Return the (X, Y) coordinate for the center point of the cell that contains the specified text.  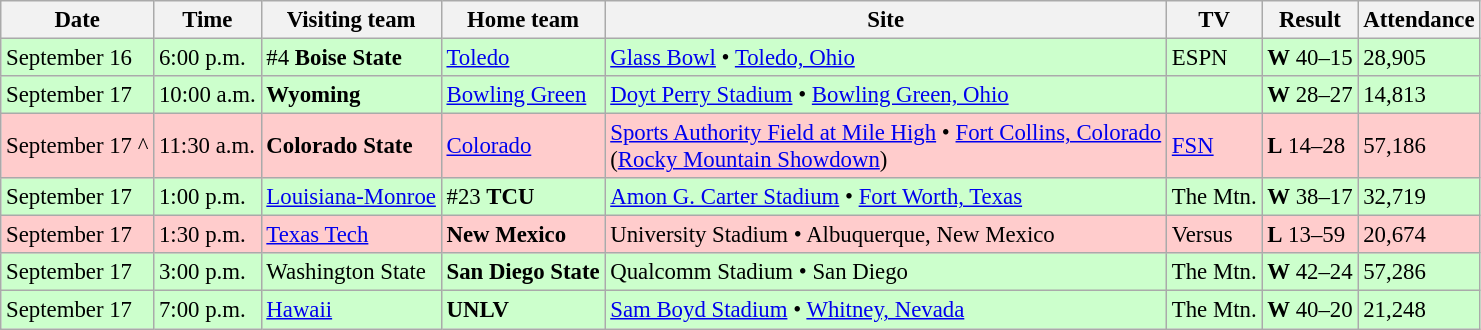
10:00 a.m. (208, 95)
New Mexico (523, 235)
11:30 a.m. (208, 146)
FSN (1214, 146)
#4 Boise State (351, 58)
Attendance (1419, 20)
21,248 (1419, 310)
32,719 (1419, 197)
W 28–27 (1310, 95)
Doyt Perry Stadium • Bowling Green, Ohio (886, 95)
Wyoming (351, 95)
Visiting team (351, 20)
L 13–59 (1310, 235)
#23 TCU (523, 197)
57,286 (1419, 273)
1:00 p.m. (208, 197)
TV (1214, 20)
September 16 (78, 58)
ESPN (1214, 58)
Sam Boyd Stadium • Whitney, Nevada (886, 310)
3:00 p.m. (208, 273)
Texas Tech (351, 235)
Glass Bowl • Toledo, Ohio (886, 58)
Qualcomm Stadium • San Diego (886, 273)
Result (1310, 20)
September 17 ^ (78, 146)
Washington State (351, 273)
UNLV (523, 310)
28,905 (1419, 58)
Hawaii (351, 310)
7:00 p.m. (208, 310)
Bowling Green (523, 95)
Colorado (523, 146)
Date (78, 20)
Versus (1214, 235)
University Stadium • Albuquerque, New Mexico (886, 235)
W 38–17 (1310, 197)
14,813 (1419, 95)
1:30 p.m. (208, 235)
Time (208, 20)
Amon G. Carter Stadium • Fort Worth, Texas (886, 197)
Toledo (523, 58)
San Diego State (523, 273)
Sports Authority Field at Mile High • Fort Collins, Colorado(Rocky Mountain Showdown) (886, 146)
W 42–24 (1310, 273)
Home team (523, 20)
20,674 (1419, 235)
57,186 (1419, 146)
L 14–28 (1310, 146)
Colorado State (351, 146)
6:00 p.m. (208, 58)
W 40–15 (1310, 58)
W 40–20 (1310, 310)
Louisiana-Monroe (351, 197)
Site (886, 20)
